Output the (x, y) coordinate of the center of the cell containing the given text.  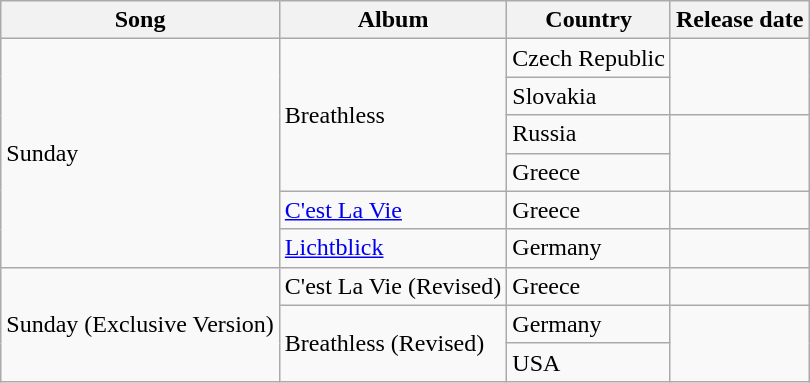
Breathless (392, 115)
C'est La Vie (Revised) (392, 286)
Country (589, 20)
Slovakia (589, 96)
Sunday (Exclusive Version) (140, 324)
Song (140, 20)
Release date (739, 20)
Album (392, 20)
Czech Republic (589, 58)
USA (589, 362)
Lichtblick (392, 248)
Sunday (140, 153)
Russia (589, 134)
Breathless (Revised) (392, 343)
C'est La Vie (392, 210)
